Capture the cell that displays the provided text and extract its [X, Y] central coordinate. 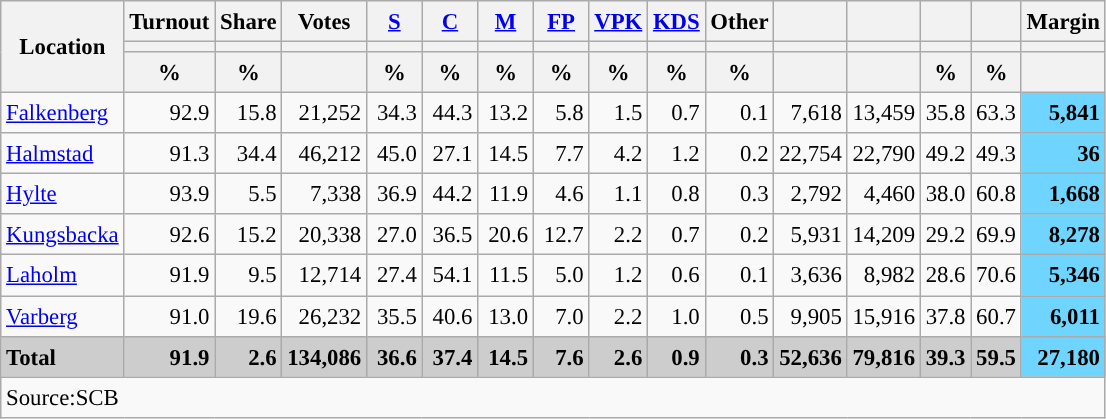
40.6 [450, 316]
22,754 [810, 154]
69.9 [996, 234]
70.6 [996, 276]
1.1 [618, 194]
Kungsbacka [62, 234]
22,790 [884, 154]
15.8 [248, 114]
60.8 [996, 194]
12.7 [561, 234]
4.2 [618, 154]
79,816 [884, 356]
KDS [676, 22]
49.3 [996, 154]
36 [1063, 154]
5,931 [810, 234]
93.9 [170, 194]
5.5 [248, 194]
0.8 [676, 194]
9.5 [248, 276]
3,636 [810, 276]
34.4 [248, 154]
Laholm [62, 276]
12,714 [324, 276]
44.2 [450, 194]
Hylte [62, 194]
60.7 [996, 316]
37.4 [450, 356]
Votes [324, 22]
Location [62, 47]
11.9 [506, 194]
5,841 [1063, 114]
0.6 [676, 276]
27,180 [1063, 356]
Varberg [62, 316]
4,460 [884, 194]
26,232 [324, 316]
49.2 [945, 154]
91.0 [170, 316]
FP [561, 22]
11.5 [506, 276]
4.6 [561, 194]
35.8 [945, 114]
36.6 [395, 356]
M [506, 22]
27.0 [395, 234]
Source:SCB [554, 398]
36.9 [395, 194]
0.5 [740, 316]
Share [248, 22]
VPK [618, 22]
7.6 [561, 356]
38.0 [945, 194]
13.0 [506, 316]
5,346 [1063, 276]
Total [62, 356]
14,209 [884, 234]
92.6 [170, 234]
Margin [1063, 22]
91.3 [170, 154]
5.8 [561, 114]
63.3 [996, 114]
5.0 [561, 276]
27.1 [450, 154]
20.6 [506, 234]
15.2 [248, 234]
7.0 [561, 316]
45.0 [395, 154]
29.2 [945, 234]
8,278 [1063, 234]
Turnout [170, 22]
2,792 [810, 194]
54.1 [450, 276]
Falkenberg [62, 114]
S [395, 22]
28.6 [945, 276]
7.7 [561, 154]
92.9 [170, 114]
19.6 [248, 316]
52,636 [810, 356]
Halmstad [62, 154]
1,668 [1063, 194]
9,905 [810, 316]
44.3 [450, 114]
59.5 [996, 356]
46,212 [324, 154]
34.3 [395, 114]
21,252 [324, 114]
1.5 [618, 114]
8,982 [884, 276]
13.2 [506, 114]
27.4 [395, 276]
6,011 [1063, 316]
1.0 [676, 316]
15,916 [884, 316]
Other [740, 22]
39.3 [945, 356]
7,618 [810, 114]
7,338 [324, 194]
36.5 [450, 234]
C [450, 22]
35.5 [395, 316]
37.8 [945, 316]
20,338 [324, 234]
134,086 [324, 356]
13,459 [884, 114]
0.9 [676, 356]
